From the cell containing the given text, extract its center point as (x, y) coordinate. 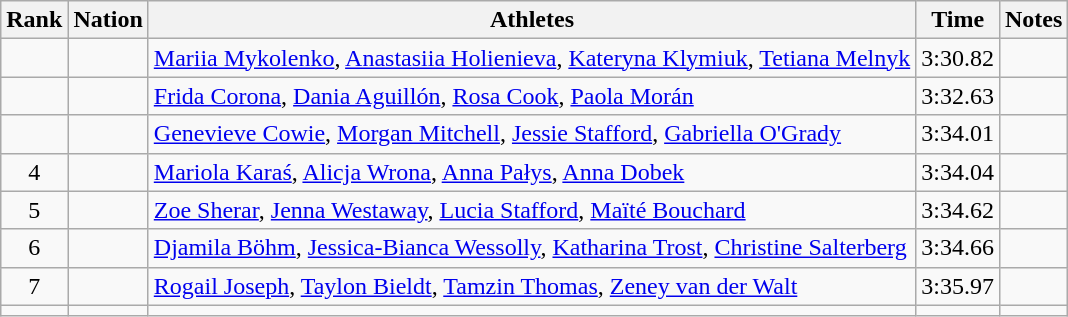
Athletes (532, 20)
3:34.62 (958, 210)
3:34.66 (958, 248)
3:34.01 (958, 134)
3:32.63 (958, 96)
Rank (34, 20)
Rogail Joseph, Taylon Bieldt, Tamzin Thomas, Zeney van der Walt (532, 286)
Djamila Böhm, Jessica-Bianca Wessolly, Katharina Trost, Christine Salterberg (532, 248)
3:34.04 (958, 172)
6 (34, 248)
Notes (1033, 20)
Frida Corona, Dania Aguillón, Rosa Cook, Paola Morán (532, 96)
Mariia Mykolenko, Anastasiia Holienieva, Kateryna Klymiuk, Tetiana Melnyk (532, 58)
Mariola Karaś, Alicja Wrona, Anna Pałys, Anna Dobek (532, 172)
4 (34, 172)
Zoe Sherar, Jenna Westaway, Lucia Stafford, Maïté Bouchard (532, 210)
Genevieve Cowie, Morgan Mitchell, Jessie Stafford, Gabriella O'Grady (532, 134)
Nation (108, 20)
Time (958, 20)
3:35.97 (958, 286)
7 (34, 286)
5 (34, 210)
3:30.82 (958, 58)
